Search for the cell housing the specified text and yield its (X, Y) center coordinate. 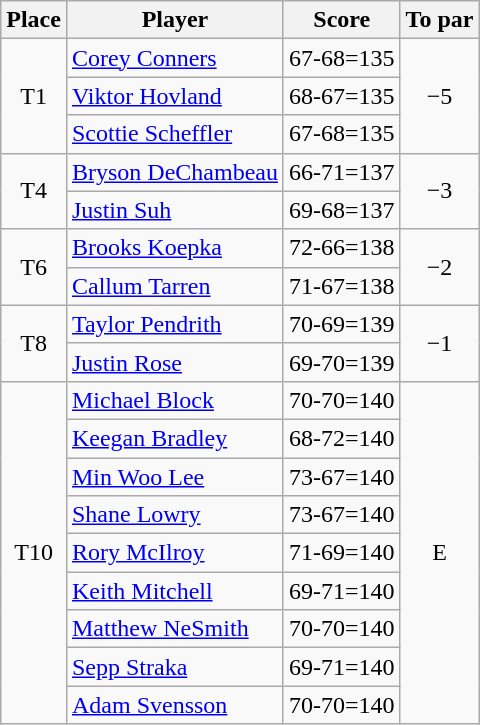
T4 (34, 191)
Adam Svensson (174, 705)
66-71=137 (342, 172)
T10 (34, 552)
−1 (440, 343)
Scottie Scheffler (174, 134)
−3 (440, 191)
70-69=139 (342, 324)
Michael Block (174, 400)
Justin Suh (174, 210)
Callum Tarren (174, 286)
Matthew NeSmith (174, 629)
Keegan Bradley (174, 438)
T1 (34, 96)
Shane Lowry (174, 515)
69-68=137 (342, 210)
72-66=138 (342, 248)
71-69=140 (342, 553)
71-67=138 (342, 286)
Viktor Hovland (174, 96)
68-72=140 (342, 438)
Corey Conners (174, 58)
Keith Mitchell (174, 591)
Bryson DeChambeau (174, 172)
Justin Rose (174, 362)
69-70=139 (342, 362)
Player (174, 20)
Place (34, 20)
T8 (34, 343)
To par (440, 20)
−2 (440, 267)
E (440, 552)
Rory McIlroy (174, 553)
Sepp Straka (174, 667)
Taylor Pendrith (174, 324)
Min Woo Lee (174, 477)
T6 (34, 267)
−5 (440, 96)
68-67=135 (342, 96)
Score (342, 20)
Brooks Koepka (174, 248)
